Scan for the cell matching the given text and deliver its [X, Y] coordinate at center. 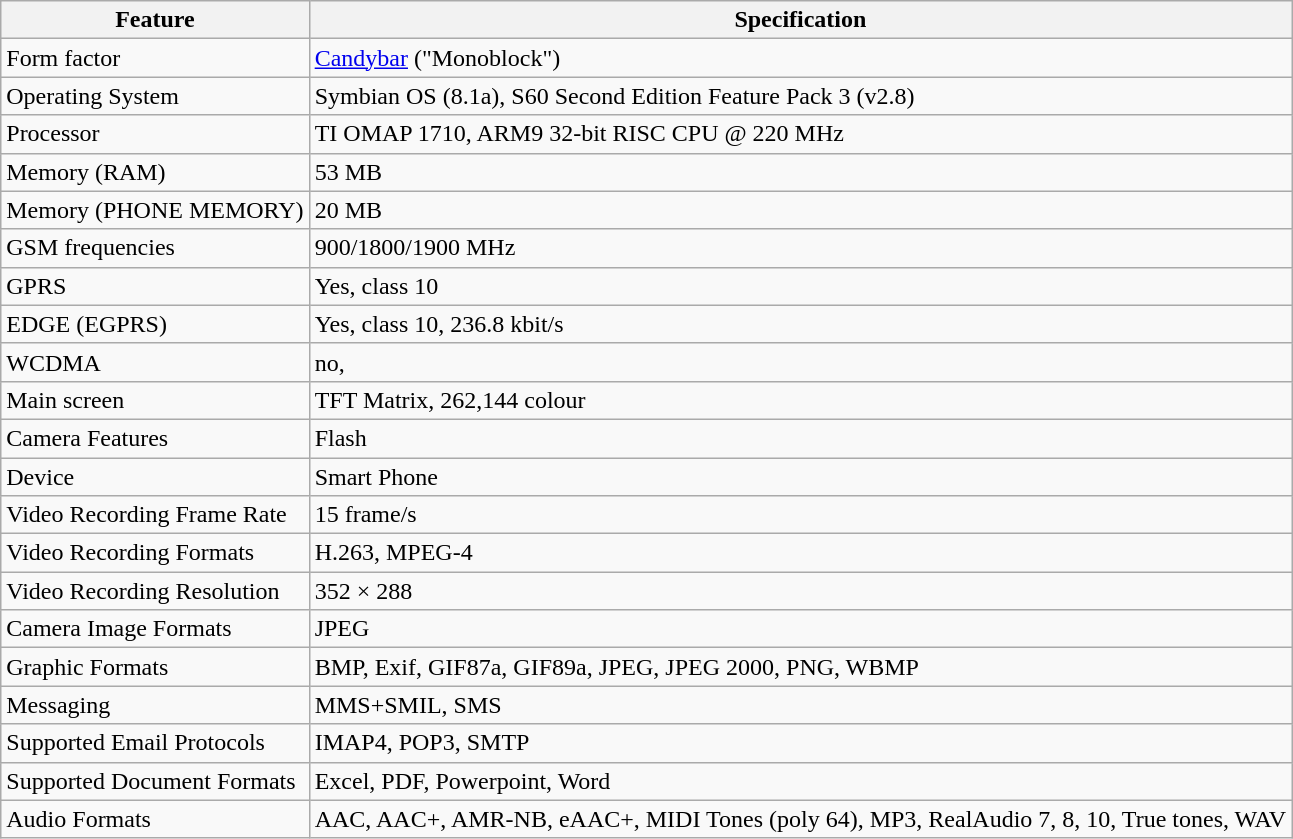
JPEG [800, 629]
TFT Matrix, 262,144 colour [800, 400]
Audio Formats [155, 819]
Excel, PDF, Powerpoint, Word [800, 781]
15 frame/s [800, 515]
Flash [800, 438]
Supported Document Formats [155, 781]
Graphic Formats [155, 667]
Camera Image Formats [155, 629]
Main screen [155, 400]
Operating System [155, 96]
Symbian OS (8.1a), S60 Second Edition Feature Pack 3 (v2.8) [800, 96]
20 MB [800, 210]
Memory (PHONE MEMORY) [155, 210]
Device [155, 477]
900/1800/1900 MHz [800, 248]
Yes, class 10 [800, 286]
Video Recording Resolution [155, 591]
Messaging [155, 705]
Specification [800, 20]
Video Recording Frame Rate [155, 515]
no, [800, 362]
Processor [155, 134]
Memory (RAM) [155, 172]
352 × 288 [800, 591]
53 MB [800, 172]
EDGE (EGPRS) [155, 324]
Candybar ("Monoblock") [800, 58]
Video Recording Formats [155, 553]
Camera Features [155, 438]
AAC, AAC+, AMR-NB, eAAC+, MIDI Tones (poly 64), MP3, RealAudio 7, 8, 10, True tones, WAV [800, 819]
H.263, MPEG-4 [800, 553]
WCDMA [155, 362]
Feature [155, 20]
GSM frequencies [155, 248]
Supported Email Protocols [155, 743]
Smart Phone [800, 477]
BMP, Exif, GIF87a, GIF89a, JPEG, JPEG 2000, PNG, WBMP [800, 667]
TI OMAP 1710, ARM9 32-bit RISC CPU @ 220 MHz [800, 134]
Yes, class 10, 236.8 kbit/s [800, 324]
Form factor [155, 58]
MMS+SMIL, SMS [800, 705]
IMAP4, POP3, SMTP [800, 743]
GPRS [155, 286]
